From the cell containing the given text, extract its center point as (X, Y) coordinate. 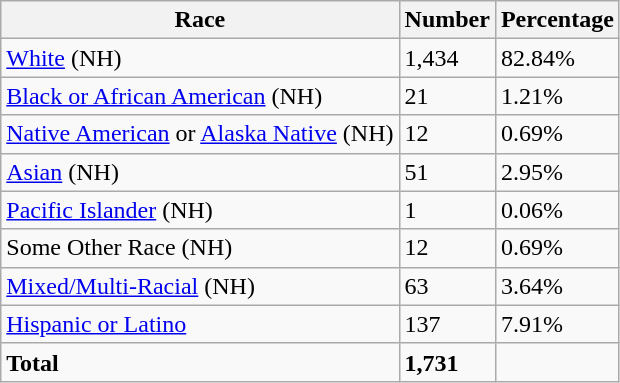
Native American or Alaska Native (NH) (200, 134)
3.64% (557, 286)
Total (200, 362)
1,434 (447, 58)
137 (447, 324)
2.95% (557, 172)
63 (447, 286)
Mixed/Multi-Racial (NH) (200, 286)
Race (200, 20)
Black or African American (NH) (200, 96)
0.06% (557, 210)
Hispanic or Latino (200, 324)
Some Other Race (NH) (200, 248)
51 (447, 172)
Percentage (557, 20)
Asian (NH) (200, 172)
Pacific Islander (NH) (200, 210)
7.91% (557, 324)
1.21% (557, 96)
Number (447, 20)
82.84% (557, 58)
1,731 (447, 362)
21 (447, 96)
White (NH) (200, 58)
1 (447, 210)
